For the text-containing cell, return its midpoint in [x, y] coordinate format. 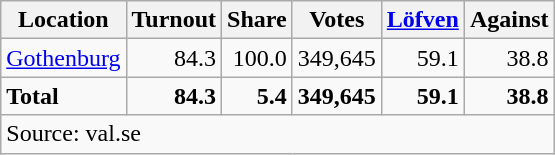
Löfven [422, 20]
Total [64, 96]
Votes [336, 20]
100.0 [258, 58]
Gothenburg [64, 58]
Turnout [174, 20]
5.4 [258, 96]
Against [509, 20]
Location [64, 20]
Share [258, 20]
Source: val.se [278, 134]
